Scan for the cell matching the given text and deliver its [x, y] coordinate at center. 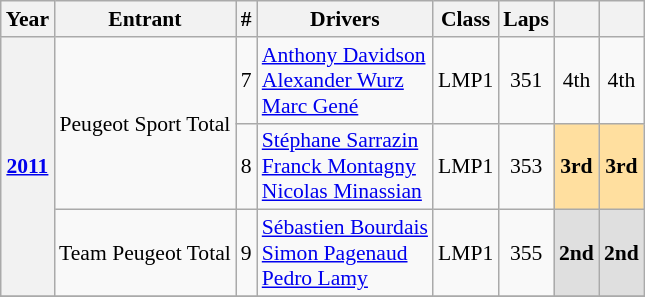
355 [526, 254]
353 [526, 166]
Class [466, 19]
Drivers [345, 19]
# [246, 19]
Anthony Davidson Alexander Wurz Marc Gené [345, 80]
Stéphane Sarrazin Franck Montagny Nicolas Minassian [345, 166]
7 [246, 80]
Entrant [145, 19]
Year [28, 19]
Sébastien Bourdais Simon Pagenaud Pedro Lamy [345, 254]
9 [246, 254]
Team Peugeot Total [145, 254]
351 [526, 80]
Laps [526, 19]
8 [246, 166]
Peugeot Sport Total [145, 124]
2011 [28, 167]
